Return the (X, Y) coordinate for the center point of the cell that contains the specified text.  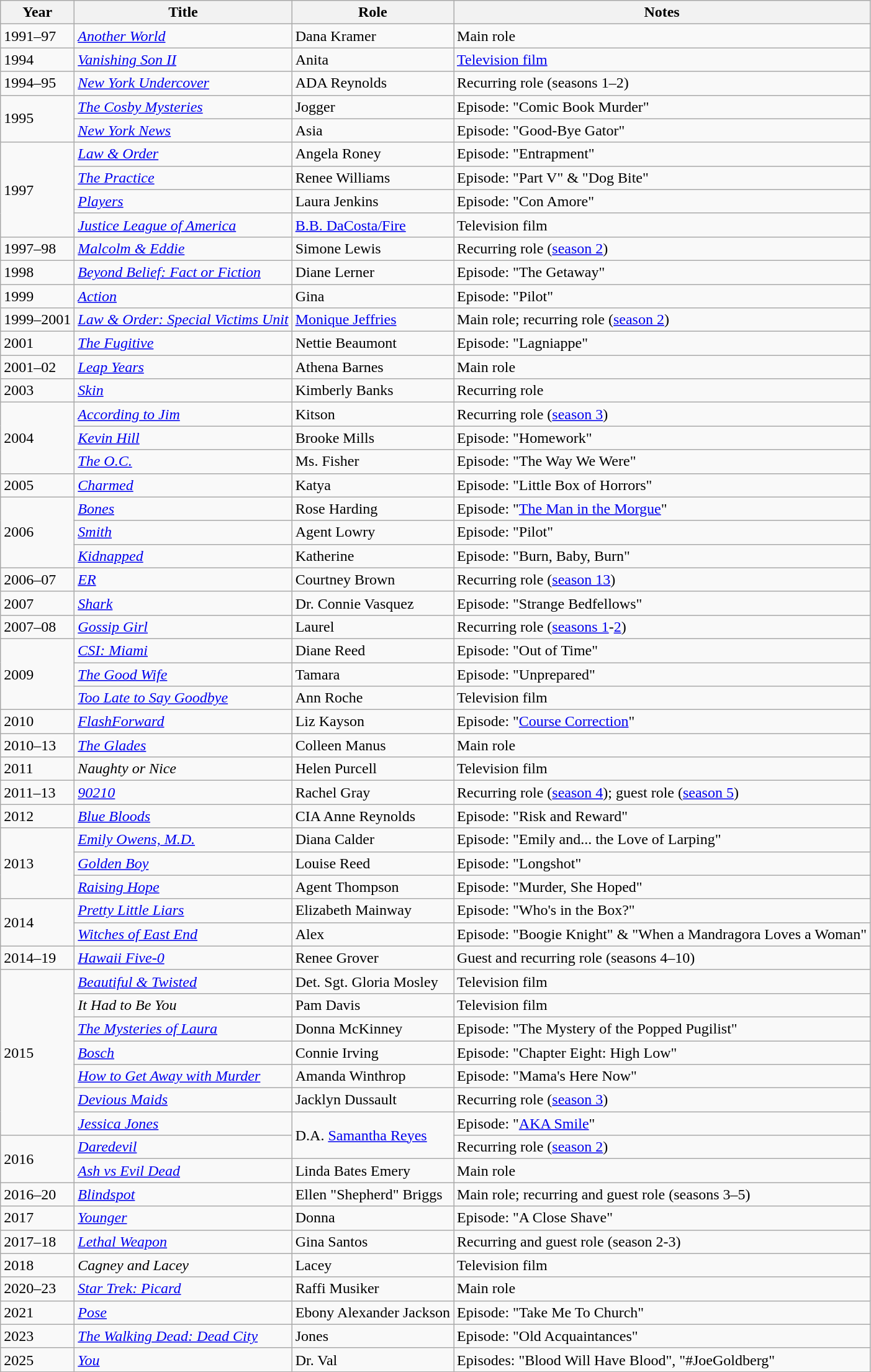
Pose (183, 1312)
Recurring and guest role (season 2-3) (662, 1242)
Skin (183, 391)
2009 (37, 674)
Blindspot (183, 1194)
2007–08 (37, 627)
2023 (37, 1336)
1999–2001 (37, 320)
Simone Lewis (372, 248)
Kidnapped (183, 556)
The Good Wife (183, 674)
Naughty or Nice (183, 769)
The Cosby Mysteries (183, 107)
2017–18 (37, 1242)
Vanishing Son II (183, 60)
Recurring role (662, 391)
Jacklyn Dussault (372, 1100)
Law & Order (183, 154)
2025 (37, 1360)
Dana Kramer (372, 36)
Players (183, 201)
Raising Hope (183, 887)
Katya (372, 485)
2004 (37, 438)
According to Jim (183, 414)
Episode: "Homework" (662, 438)
Notes (662, 12)
Too Late to Say Goodbye (183, 698)
Bosch (183, 1053)
Linda Bates Emery (372, 1171)
Action (183, 296)
Golden Boy (183, 863)
Ebony Alexander Jackson (372, 1312)
Cagney and Lacey (183, 1265)
Kevin Hill (183, 438)
Episode: "Little Box of Horrors" (662, 485)
How to Get Away with Murder (183, 1076)
Lethal Weapon (183, 1242)
Justice League of America (183, 225)
2010 (37, 722)
Episode: "Entrapment" (662, 154)
Episodes: "Blood Will Have Blood", "#JoeGoldberg" (662, 1360)
Pam Davis (372, 1005)
Ann Roche (372, 698)
Dr. Connie Vasquez (372, 603)
Liz Kayson (372, 722)
Jessica Jones (183, 1124)
2010–13 (37, 745)
1997 (37, 189)
2011–13 (37, 793)
Episode: "Emily and... the Love of Larping" (662, 840)
1994 (37, 60)
Lacey (372, 1265)
2020–23 (37, 1289)
It Had to Be You (183, 1005)
Episode: "Murder, She Hoped" (662, 887)
Elizabeth Mainway (372, 911)
90210 (183, 793)
2017 (37, 1218)
2016 (37, 1159)
The Walking Dead: Dead City (183, 1336)
Episode: "Burn, Baby, Burn" (662, 556)
Renee Williams (372, 178)
Helen Purcell (372, 769)
Gina (372, 296)
New York News (183, 130)
Malcolm & Eddie (183, 248)
2003 (37, 391)
Role (372, 12)
Amanda Winthrop (372, 1076)
Katherine (372, 556)
1994–95 (37, 83)
New York Undercover (183, 83)
Episode: "Part V" & "Dog Bite" (662, 178)
Episode: "Course Correction" (662, 722)
Renee Grover (372, 958)
2016–20 (37, 1194)
Courtney Brown (372, 579)
Jones (372, 1336)
Episode: "Old Acquaintances" (662, 1336)
Brooke Mills (372, 438)
Episode: "Out of Time" (662, 650)
Episode: "Strange Bedfellows" (662, 603)
2001–02 (37, 367)
Episode: "The Mystery of the Popped Pugilist" (662, 1029)
B.B. DaCosta/Fire (372, 225)
2021 (37, 1312)
The Fugitive (183, 343)
2018 (37, 1265)
Star Trek: Picard (183, 1289)
FlashForward (183, 722)
Dr. Val (372, 1360)
CSI: Miami (183, 650)
2015 (37, 1052)
Diane Lerner (372, 272)
CIA Anne Reynolds (372, 816)
Blue Bloods (183, 816)
Episode: "AKA Smile" (662, 1124)
Rose Harding (372, 509)
Episode: "Take Me To Church" (662, 1312)
Episode: "Longshot" (662, 863)
Episode: "Who's in the Box?" (662, 911)
Episode: "Risk and Reward" (662, 816)
Diane Reed (372, 650)
Nettie Beaumont (372, 343)
Raffi Musiker (372, 1289)
Episode: "A Close Shave" (662, 1218)
Daredevil (183, 1147)
Bones (183, 509)
1999 (37, 296)
Angela Roney (372, 154)
Episode: "Chapter Eight: High Low" (662, 1053)
Emily Owens, M.D. (183, 840)
Kitson (372, 414)
Another World (183, 36)
Episode: "Con Amore" (662, 201)
2007 (37, 603)
2011 (37, 769)
1991–97 (37, 36)
2014 (37, 922)
Episode: "The Man in the Morgue" (662, 509)
Pretty Little Liars (183, 911)
Donna McKinney (372, 1029)
2014–19 (37, 958)
Rachel Gray (372, 793)
Shark (183, 603)
Donna (372, 1218)
Laura Jenkins (372, 201)
Episode: "Mama's Here Now" (662, 1076)
Episode: "Unprepared" (662, 674)
Recurring role (seasons 1-2) (662, 627)
Louise Reed (372, 863)
Episode: "Good-Bye Gator" (662, 130)
Ellen "Shepherd" Briggs (372, 1194)
Anita (372, 60)
The O.C. (183, 461)
Gossip Girl (183, 627)
2006 (37, 532)
2012 (37, 816)
Recurring role (seasons 1–2) (662, 83)
1998 (37, 272)
Alex (372, 934)
Diana Calder (372, 840)
D.A. Samantha Reyes (372, 1135)
Episode: "The Way We Were" (662, 461)
Episode: "The Getaway" (662, 272)
2001 (37, 343)
1997–98 (37, 248)
Guest and recurring role (seasons 4–10) (662, 958)
Leap Years (183, 367)
Law & Order: Special Victims Unit (183, 320)
Monique Jeffries (372, 320)
2013 (37, 863)
Athena Barnes (372, 367)
Recurring role (season 13) (662, 579)
Det. Sgt. Gloria Mosley (372, 981)
Agent Lowry (372, 532)
Ms. Fisher (372, 461)
Charmed (183, 485)
Episode: "Boogie Knight" & "When a Mandragora Loves a Woman" (662, 934)
Smith (183, 532)
Main role; recurring and guest role (seasons 3–5) (662, 1194)
The Practice (183, 178)
ER (183, 579)
Agent Thompson (372, 887)
Beautiful & Twisted (183, 981)
Episode: "Lagniappe" (662, 343)
You (183, 1360)
Connie Irving (372, 1053)
2006–07 (37, 579)
Beyond Belief: Fact or Fiction (183, 272)
Jogger (372, 107)
Tamara (372, 674)
1995 (37, 119)
Recurring role (season 4); guest role (season 5) (662, 793)
Year (37, 12)
Kimberly Banks (372, 391)
Hawaii Five-0 (183, 958)
Ash vs Evil Dead (183, 1171)
The Mysteries of Laura (183, 1029)
Younger (183, 1218)
Main role; recurring role (season 2) (662, 320)
ADA Reynolds (372, 83)
Witches of East End (183, 934)
Title (183, 12)
Laurel (372, 627)
Asia (372, 130)
Episode: "Comic Book Murder" (662, 107)
The Glades (183, 745)
Devious Maids (183, 1100)
2005 (37, 485)
Colleen Manus (372, 745)
Gina Santos (372, 1242)
